For the text-containing cell, return its midpoint in [x, y] coordinate format. 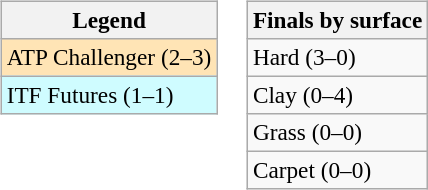
Legend [108, 20]
Clay (0–4) [337, 95]
ATP Challenger (2–3) [108, 57]
Hard (3–0) [337, 57]
ITF Futures (1–1) [108, 95]
Finals by surface [337, 20]
Carpet (0–0) [337, 171]
Grass (0–0) [337, 133]
